Detect which cell encompasses the target text, then output its [x, y] center coordinate. 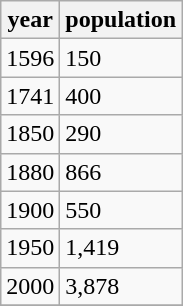
1880 [30, 172]
1,419 [121, 248]
1596 [30, 58]
1950 [30, 248]
866 [121, 172]
1850 [30, 134]
150 [121, 58]
1741 [30, 96]
2000 [30, 286]
1900 [30, 210]
290 [121, 134]
year [30, 20]
population [121, 20]
400 [121, 96]
550 [121, 210]
3,878 [121, 286]
